Find where the given text appears and provide that cell's center as (X, Y) coordinate. 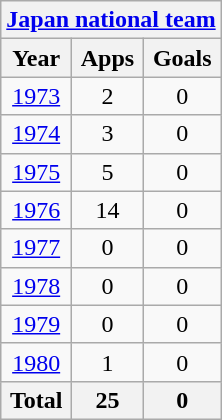
Japan national team (111, 20)
5 (108, 172)
Year (36, 58)
1973 (36, 96)
2 (108, 96)
25 (108, 400)
1979 (36, 324)
1974 (36, 134)
1980 (36, 362)
3 (108, 134)
1978 (36, 286)
Goals (182, 58)
1975 (36, 172)
14 (108, 210)
1976 (36, 210)
1 (108, 362)
1977 (36, 248)
Apps (108, 58)
Total (36, 400)
